Extract the [x, y] coordinate from the center of the cell holding the provided text.  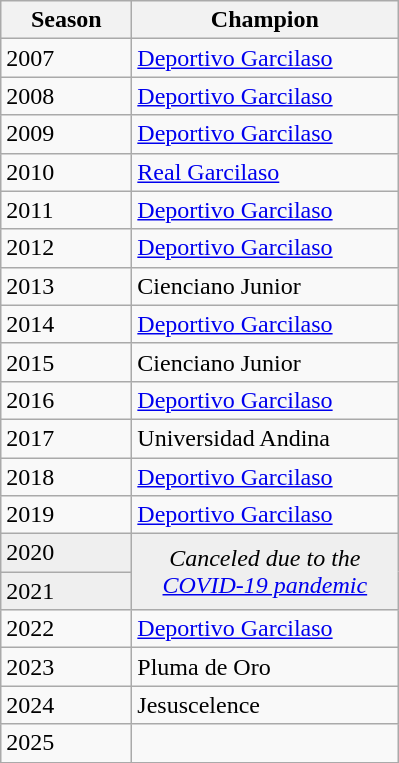
2018 [66, 477]
2024 [66, 705]
2011 [66, 210]
2007 [66, 58]
Season [66, 20]
Jesuscelence [265, 705]
2017 [66, 438]
2019 [66, 515]
2008 [66, 96]
2013 [66, 286]
2015 [66, 362]
2021 [66, 591]
2020 [66, 553]
Real Garcilaso [265, 172]
2012 [66, 248]
2025 [66, 743]
2009 [66, 134]
2023 [66, 667]
2016 [66, 400]
Champion [265, 20]
2022 [66, 629]
Universidad Andina [265, 438]
Canceled due to the COVID-19 pandemic [265, 572]
2010 [66, 172]
Pluma de Oro [265, 667]
2014 [66, 324]
